Provide the [X, Y] coordinate of the cell's center where the given text is located.  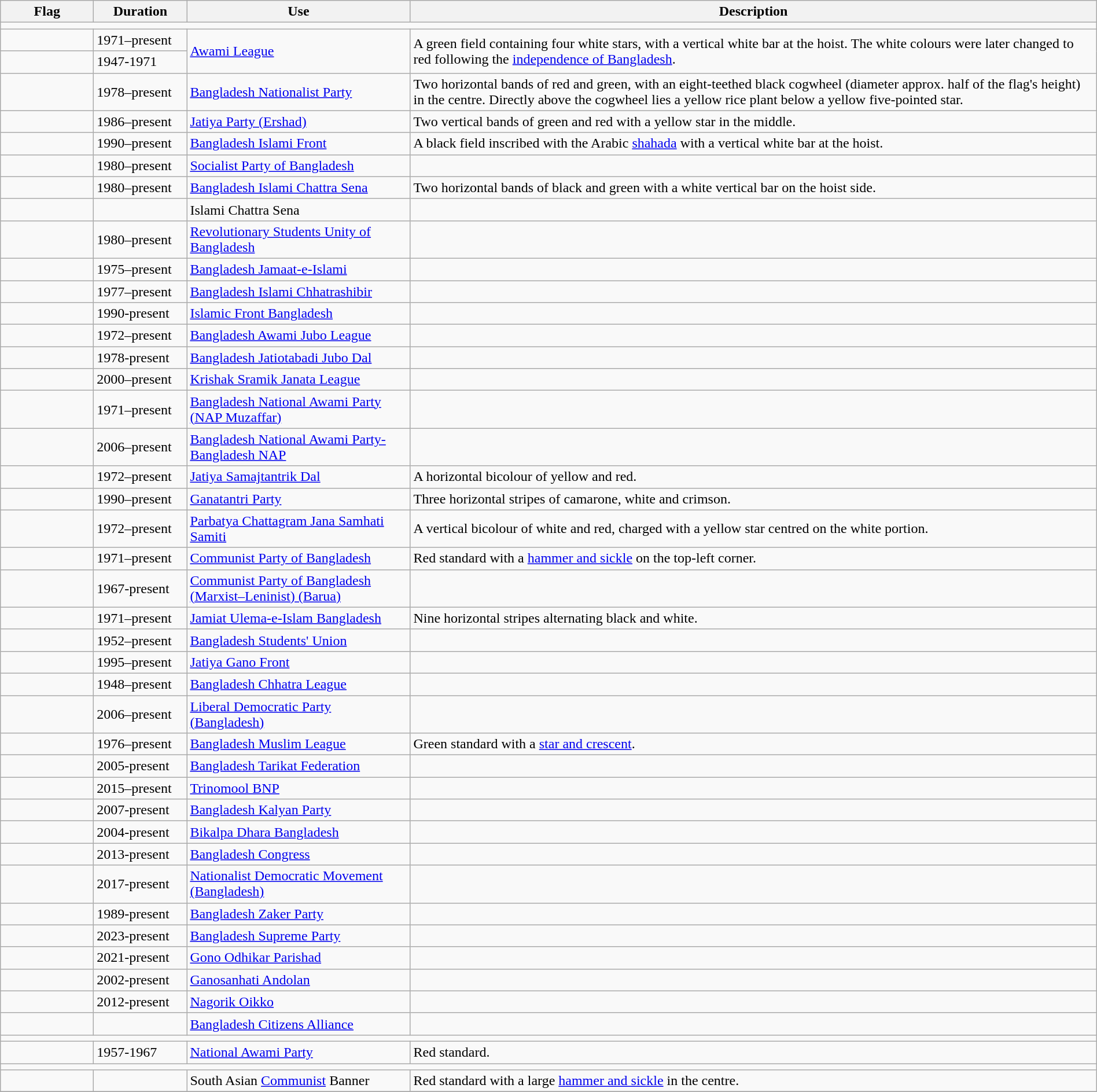
Jatiya Party (Ershad) [299, 122]
1976–present [140, 744]
Red standard with a hammer and sickle on the top-left corner. [753, 558]
2013-present [140, 854]
Bangladesh Tarikat Federation [299, 766]
Bangladesh Students' Union [299, 640]
Bangladesh Citizens Alliance [299, 1024]
Nine horizontal stripes alternating black and white. [753, 618]
2004-present [140, 832]
Bangladesh Supreme Party [299, 936]
Ganosanhati Andolan [299, 980]
2023-present [140, 936]
Communist Party of Bangladesh [299, 558]
2002-present [140, 980]
1967-present [140, 588]
Revolutionary Students Unity of Bangladesh [299, 240]
Socialist Party of Bangladesh [299, 166]
Bangladesh Zaker Party [299, 914]
A horizontal bicolour of yellow and red. [753, 477]
Communist Party of Bangladesh (Marxist–Leninist) (Barua) [299, 588]
1989-present [140, 914]
Ganatantri Party [299, 499]
Bangladesh Muslim League [299, 744]
1975–present [140, 269]
2005-present [140, 766]
Trinomool BNP [299, 788]
Bangladesh National Awami Party-Bangladesh NAP [299, 447]
Bikalpa Dhara Bangladesh [299, 832]
1977–present [140, 291]
Krishak Sramik Janata League [299, 380]
Bangladesh Chhatra League [299, 684]
Jamiat Ulema-e-Islam Bangladesh [299, 618]
1957-1967 [140, 1052]
Islamic Front Bangladesh [299, 314]
1990-present [140, 314]
Bangladesh National Awami Party (NAP Muzaffar) [299, 410]
Nationalist Democratic Movement (Bangladesh) [299, 884]
2017-present [140, 884]
Flag [47, 12]
1986–present [140, 122]
2000–present [140, 380]
Use [299, 12]
Nagorik Oikko [299, 1002]
2012-present [140, 1002]
1948–present [140, 684]
Duration [140, 12]
Bangladesh Congress [299, 854]
2007-present [140, 810]
Red standard with a large hammer and sickle in the centre. [753, 1081]
Bangladesh Awami Jubo League [299, 336]
Bangladesh Nationalist Party [299, 91]
A black field inscribed with the Arabic shahada with a vertical white bar at the hoist. [753, 144]
2021-present [140, 958]
Islami Chattra Sena [299, 209]
Three horizontal stripes of camarone, white and crimson. [753, 499]
South Asian Communist Banner [299, 1081]
Bangladesh Islami Front [299, 144]
Red standard. [753, 1052]
Bangladesh Kalyan Party [299, 810]
2015–present [140, 788]
Bangladesh Jatiotabadi Jubo Dal [299, 358]
Bangladesh Islami Chhatrashibir [299, 291]
Jatiya Samajtantrik Dal [299, 477]
A vertical bicolour of white and red, charged with a yellow star centred on the white portion. [753, 529]
1978-present [140, 358]
Jatiya Gano Front [299, 662]
1995–present [140, 662]
National Awami Party [299, 1052]
Two vertical bands of green and red with a yellow star in the middle. [753, 122]
1952–present [140, 640]
Bangladesh Islami Chattra Sena [299, 187]
Bangladesh Jamaat-e-Islami [299, 269]
Green standard with a star and crescent. [753, 744]
Awami League [299, 51]
Description [753, 12]
Liberal Democratic Party (Bangladesh) [299, 714]
Parbatya Chattagram Jana Samhati Samiti [299, 529]
1978–present [140, 91]
1947-1971 [140, 62]
Gono Odhikar Parishad [299, 958]
Two horizontal bands of black and green with a white vertical bar on the hoist side. [753, 187]
